Scan for the cell matching the given text and deliver its [x, y] coordinate at center. 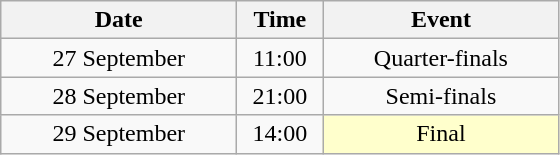
14:00 [280, 134]
Final [441, 134]
11:00 [280, 58]
Quarter-finals [441, 58]
28 September [119, 96]
21:00 [280, 96]
29 September [119, 134]
27 September [119, 58]
Semi-finals [441, 96]
Date [119, 20]
Time [280, 20]
Event [441, 20]
